Return the (x, y) coordinate for the center point of the cell that contains the specified text.  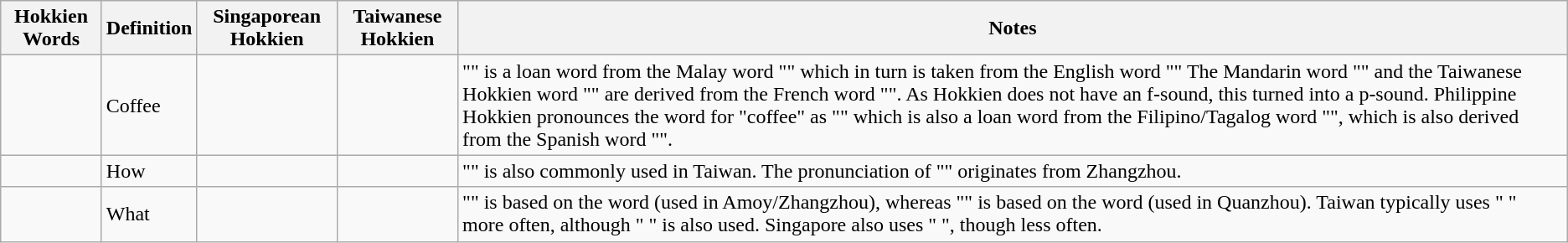
Hokkien Words (52, 28)
Singaporean Hokkien (266, 28)
Taiwanese Hokkien (397, 28)
Coffee (149, 106)
Notes (1014, 28)
"" is also commonly used in Taiwan. The pronunciation of "" originates from Zhangzhou. (1014, 171)
How (149, 171)
Definition (149, 28)
What (149, 215)
